From the cell containing the given text, extract its center point as [X, Y] coordinate. 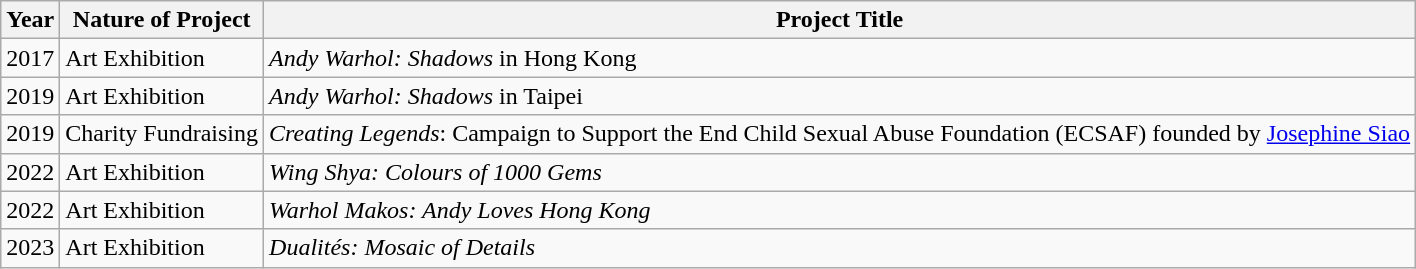
Charity Fundraising [162, 134]
Nature of Project [162, 20]
Year [30, 20]
Warhol Makos: Andy Loves Hong Kong [840, 210]
Wing Shya: Colours of 1000 Gems [840, 172]
Andy Warhol: Shadows in Hong Kong [840, 58]
Andy Warhol: Shadows in Taipei [840, 96]
Project Title [840, 20]
Dualités: Mosaic of Details [840, 248]
Creating Legends: Campaign to Support the End Child Sexual Abuse Foundation (ECSAF) founded by Josephine Siao [840, 134]
2017 [30, 58]
2023 [30, 248]
